Scan for the cell matching the given text and deliver its [X, Y] coordinate at center. 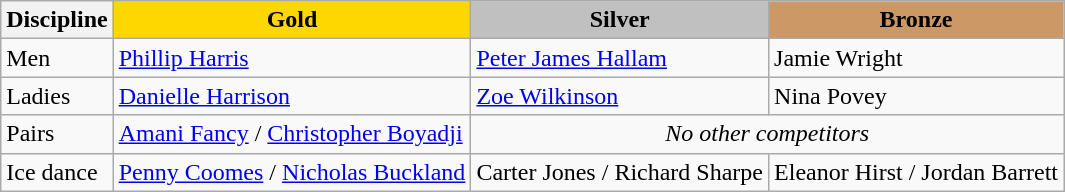
Ice dance [57, 172]
Ladies [57, 96]
Silver [620, 20]
Gold [292, 20]
Discipline [57, 20]
Pairs [57, 134]
Eleanor Hirst / Jordan Barrett [916, 172]
Danielle Harrison [292, 96]
Jamie Wright [916, 58]
Nina Povey [916, 96]
Peter James Hallam [620, 58]
Phillip Harris [292, 58]
Men [57, 58]
Carter Jones / Richard Sharpe [620, 172]
Amani Fancy / Christopher Boyadji [292, 134]
Zoe Wilkinson [620, 96]
Penny Coomes / Nicholas Buckland [292, 172]
Bronze [916, 20]
No other competitors [768, 134]
